Determine the (X, Y) coordinate at the center of the cell enclosing the given text.  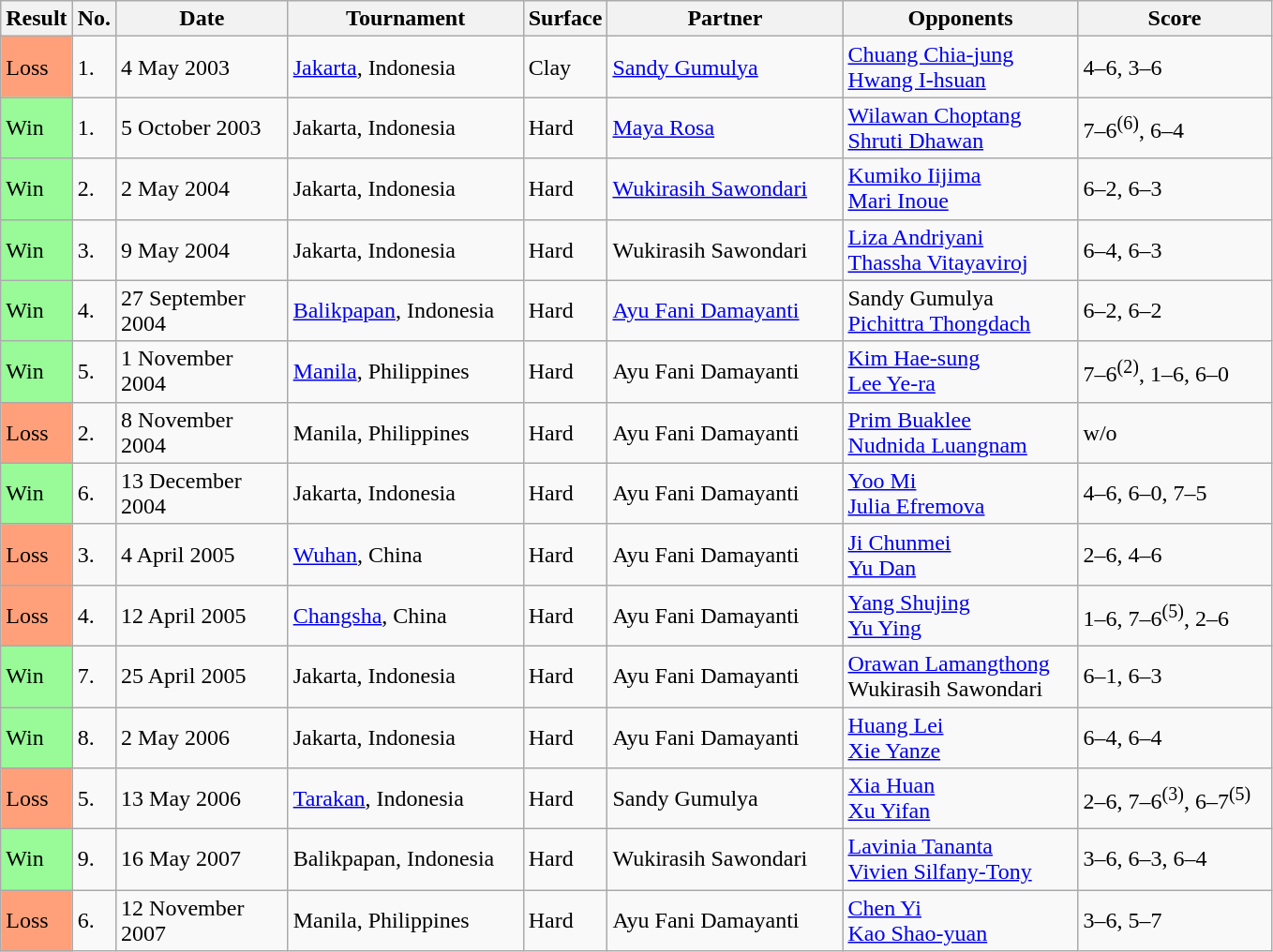
Date (202, 19)
Clay (565, 67)
Prim Buaklee Nudnida Luangnam (960, 433)
13 December 2004 (202, 493)
3–6, 5–7 (1175, 920)
w/o (1175, 433)
4 May 2003 (202, 67)
Chuang Chia-jung Hwang I-hsuan (960, 67)
2 May 2006 (202, 736)
Opponents (960, 19)
1 November 2004 (202, 371)
6–1, 6–3 (1175, 677)
Sandy Gumulya Pichittra Thongdach (960, 311)
No. (94, 19)
Kumiko Iijima Mari Inoue (960, 189)
9 May 2004 (202, 249)
2–6, 4–6 (1175, 555)
Kim Hae-sung Lee Ye-ra (960, 371)
8. (94, 736)
Chen Yi Kao Shao-yuan (960, 920)
5 October 2003 (202, 127)
16 May 2007 (202, 860)
6–2, 6–3 (1175, 189)
Tournament (405, 19)
7. (94, 677)
25 April 2005 (202, 677)
12 November 2007 (202, 920)
Huang Lei Xie Yanze (960, 736)
4 April 2005 (202, 555)
Ji Chunmei Yu Dan (960, 555)
6–2, 6–2 (1175, 311)
12 April 2005 (202, 615)
Surface (565, 19)
Wilawan Choptang Shruti Dhawan (960, 127)
4–6, 3–6 (1175, 67)
Result (37, 19)
1–6, 7–6(5), 2–6 (1175, 615)
27 September 2004 (202, 311)
Yang Shujing Yu Ying (960, 615)
4–6, 6–0, 7–5 (1175, 493)
Xia Huan Xu Yifan (960, 798)
Orawan Lamangthong Wukirasih Sawondari (960, 677)
Partner (726, 19)
Yoo Mi Julia Efremova (960, 493)
2–6, 7–6(3), 6–7(5) (1175, 798)
Changsha, China (405, 615)
6–4, 6–4 (1175, 736)
8 November 2004 (202, 433)
Tarakan, Indonesia (405, 798)
7–6(6), 6–4 (1175, 127)
3–6, 6–3, 6–4 (1175, 860)
Lavinia Tananta Vivien Silfany-Tony (960, 860)
2 May 2004 (202, 189)
Liza Andriyani Thassha Vitayaviroj (960, 249)
Score (1175, 19)
7–6(2), 1–6, 6–0 (1175, 371)
6–4, 6–3 (1175, 249)
13 May 2006 (202, 798)
9. (94, 860)
Maya Rosa (726, 127)
Wuhan, China (405, 555)
